Locate the cell with the specified text and output its (x, y) center coordinate. 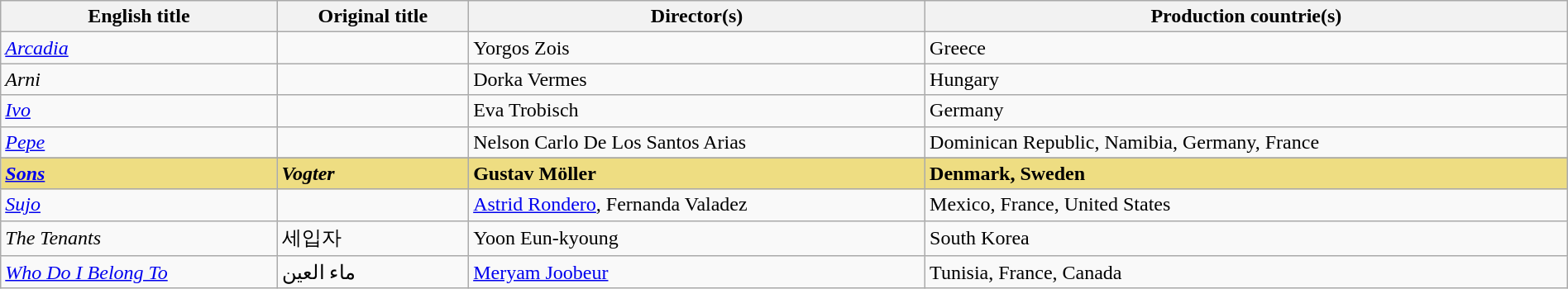
Ivo (139, 111)
Eva Trobisch (697, 111)
English title (139, 17)
Arcadia (139, 48)
Gustav Möller (697, 173)
Denmark, Sweden (1247, 173)
Dominican Republic, Namibia, Germany, France (1247, 142)
Production countrie(s) (1247, 17)
Original title (373, 17)
Director(s) (697, 17)
The Tenants (139, 238)
Who Do I Belong To (139, 272)
Meryam Joobeur (697, 272)
Astrid Rondero, Fernanda Valadez (697, 205)
South Korea (1247, 238)
세입자 (373, 238)
ماء العين (373, 272)
Tunisia, France, Canada (1247, 272)
Sujo (139, 205)
Sons (139, 173)
Mexico, France, United States (1247, 205)
Greece (1247, 48)
Nelson Carlo De Los Santos Arias (697, 142)
Vogter (373, 173)
Yoon Eun-kyoung (697, 238)
Germany (1247, 111)
Dorka Vermes (697, 79)
Yorgos Zois (697, 48)
Arni (139, 79)
Hungary (1247, 79)
Pepe (139, 142)
